Scan for the cell matching the given text and deliver its [X, Y] coordinate at center. 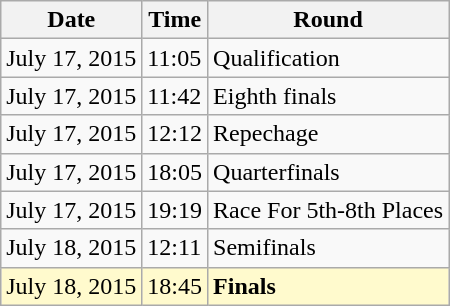
Quarterfinals [328, 172]
19:19 [175, 210]
Date [72, 20]
Qualification [328, 58]
11:05 [175, 58]
11:42 [175, 96]
12:12 [175, 134]
12:11 [175, 248]
18:45 [175, 286]
18:05 [175, 172]
Race For 5th-8th Places [328, 210]
Time [175, 20]
Repechage [328, 134]
Eighth finals [328, 96]
Semifinals [328, 248]
Round [328, 20]
Finals [328, 286]
